Return (X, Y) of the center of cell containing provided text 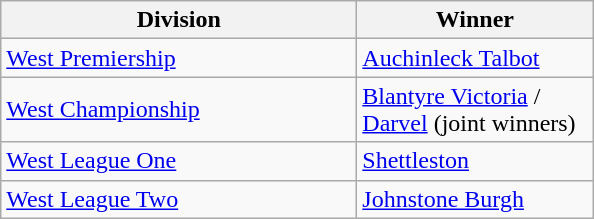
West Championship (179, 110)
West Premiership (179, 58)
Winner (475, 20)
Shettleston (475, 161)
Division (179, 20)
West League Two (179, 199)
Blantyre Victoria /Darvel (joint winners) (475, 110)
Johnstone Burgh (475, 199)
Auchinleck Talbot (475, 58)
West League One (179, 161)
